Output the [x, y] coordinate of the center of the cell containing the given text.  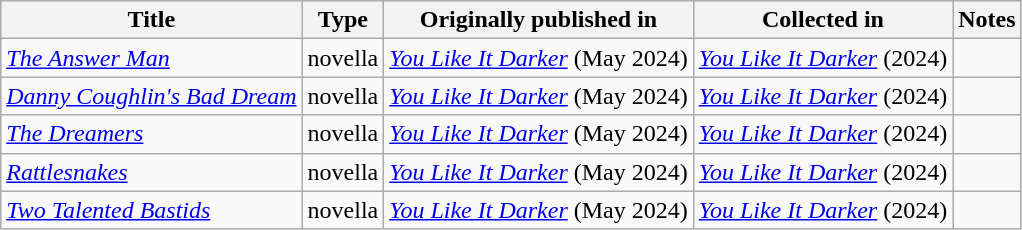
The Dreamers [152, 134]
Title [152, 20]
Type [343, 20]
The Answer Man [152, 58]
Notes [987, 20]
Rattlesnakes [152, 172]
Two Talented Bastids [152, 210]
Originally published in [538, 20]
Collected in [823, 20]
Danny Coughlin's Bad Dream [152, 96]
